Pinpoint the cell where the given text exists, returning its [X, Y] midpoint coordinate. 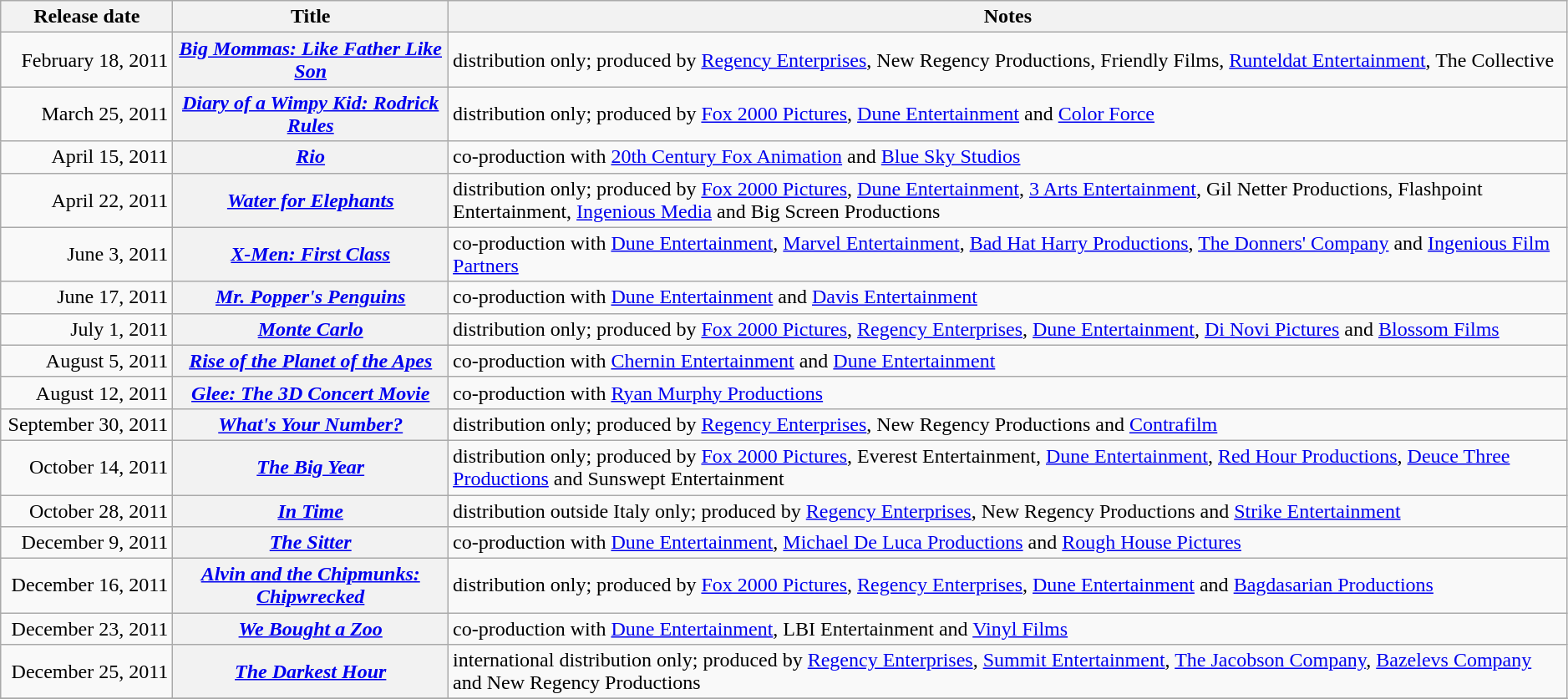
co-production with Ryan Murphy Productions [1008, 393]
co-production with Chernin Entertainment and Dune Entertainment [1008, 361]
Notes [1008, 17]
The Sitter [311, 543]
In Time [311, 510]
June 3, 2011 [87, 254]
Alvin and the Chipmunks: Chipwrecked [311, 586]
distribution only; produced by Regency Enterprises, New Regency Productions and Contrafilm [1008, 424]
Big Mommas: Like Father Like Son [311, 60]
February 18, 2011 [87, 60]
distribution only; produced by Fox 2000 Pictures, Regency Enterprises, Dune Entertainment, Di Novi Pictures and Blossom Films [1008, 329]
October 28, 2011 [87, 510]
Monte Carlo [311, 329]
June 17, 2011 [87, 297]
August 5, 2011 [87, 361]
distribution outside Italy only; produced by Regency Enterprises, New Regency Productions and Strike Entertainment [1008, 510]
co-production with Dune Entertainment, Michael De Luca Productions and Rough House Pictures [1008, 543]
Title [311, 17]
April 22, 2011 [87, 200]
co-production with Dune Entertainment, LBI Entertainment and Vinyl Films [1008, 629]
March 25, 2011 [87, 114]
Release date [87, 17]
Glee: The 3D Concert Movie [311, 393]
co-production with Dune Entertainment and Davis Entertainment [1008, 297]
July 1, 2011 [87, 329]
distribution only; produced by Regency Enterprises, New Regency Productions, Friendly Films, Runteldat Entertainment, The Collective [1008, 60]
August 12, 2011 [87, 393]
December 16, 2011 [87, 586]
distribution only; produced by Fox 2000 Pictures, Regency Enterprises, Dune Entertainment and Bagdasarian Productions [1008, 586]
co-production with 20th Century Fox Animation and Blue Sky Studios [1008, 157]
The Big Year [311, 468]
October 14, 2011 [87, 468]
December 23, 2011 [87, 629]
X-Men: First Class [311, 254]
December 9, 2011 [87, 543]
distribution only; produced by Fox 2000 Pictures, Dune Entertainment and Color Force [1008, 114]
Rise of the Planet of the Apes [311, 361]
co-production with Dune Entertainment, Marvel Entertainment, Bad Hat Harry Productions, The Donners' Company and Ingenious Film Partners [1008, 254]
Diary of a Wimpy Kid: Rodrick Rules [311, 114]
Rio [311, 157]
September 30, 2011 [87, 424]
Water for Elephants [311, 200]
We Bought a Zoo [311, 629]
Mr. Popper's Penguins [311, 297]
What's Your Number? [311, 424]
The Darkest Hour [311, 671]
April 15, 2011 [87, 157]
December 25, 2011 [87, 671]
